Detect which cell encompasses the target text, then output its [x, y] center coordinate. 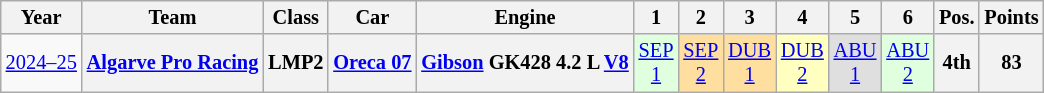
2 [700, 17]
Oreca 07 [372, 63]
ABU2 [908, 63]
DUB2 [802, 63]
Team [172, 17]
Engine [524, 17]
SEP2 [700, 63]
83 [1011, 63]
6 [908, 17]
Algarve Pro Racing [172, 63]
Car [372, 17]
5 [856, 17]
Pos. [956, 17]
2024–25 [42, 63]
Year [42, 17]
Points [1011, 17]
LMP2 [296, 63]
ABU1 [856, 63]
4th [956, 63]
1 [656, 17]
DUB1 [750, 63]
3 [750, 17]
SEP1 [656, 63]
4 [802, 17]
Class [296, 17]
Gibson GK428 4.2 L V8 [524, 63]
